Find where the given text appears and provide that cell's center as (x, y) coordinate. 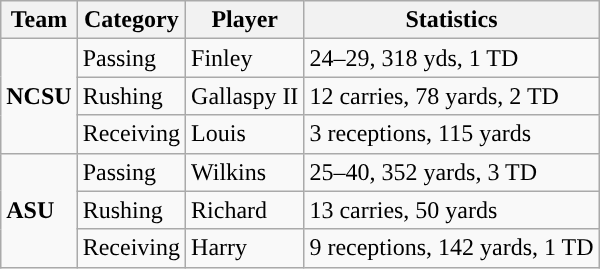
12 carries, 78 yards, 2 TD (452, 96)
Louis (245, 134)
Category (131, 20)
13 carries, 50 yards (452, 210)
Gallaspy II (245, 96)
Statistics (452, 20)
Team (39, 20)
Wilkins (245, 172)
24–29, 318 yds, 1 TD (452, 58)
Richard (245, 210)
Finley (245, 58)
9 receptions, 142 yards, 1 TD (452, 248)
Harry (245, 248)
ASU (39, 210)
Player (245, 20)
25–40, 352 yards, 3 TD (452, 172)
NCSU (39, 96)
3 receptions, 115 yards (452, 134)
